Return the [X, Y] coordinate for the center point of the cell that contains the specified text.  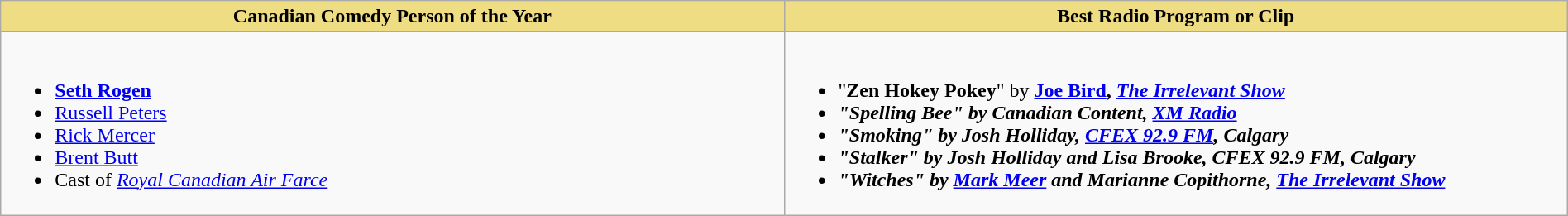
Best Radio Program or Clip [1176, 17]
Canadian Comedy Person of the Year [392, 17]
Seth RogenRussell PetersRick MercerBrent ButtCast of Royal Canadian Air Farce [392, 124]
